Scan for the cell matching the given text and deliver its (x, y) coordinate at center. 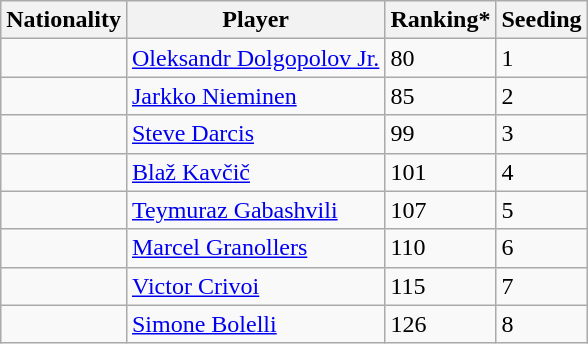
80 (440, 58)
101 (440, 172)
Player (255, 20)
110 (440, 248)
1 (542, 58)
99 (440, 134)
3 (542, 134)
115 (440, 286)
Jarkko Nieminen (255, 96)
Teymuraz Gabashvili (255, 210)
Seeding (542, 20)
Simone Bolelli (255, 324)
Victor Crivoi (255, 286)
4 (542, 172)
5 (542, 210)
107 (440, 210)
85 (440, 96)
Steve Darcis (255, 134)
Ranking* (440, 20)
Blaž Kavčič (255, 172)
126 (440, 324)
7 (542, 286)
8 (542, 324)
Oleksandr Dolgopolov Jr. (255, 58)
Marcel Granollers (255, 248)
Nationality (64, 20)
2 (542, 96)
6 (542, 248)
